From the cell containing the given text, extract its center point as [X, Y] coordinate. 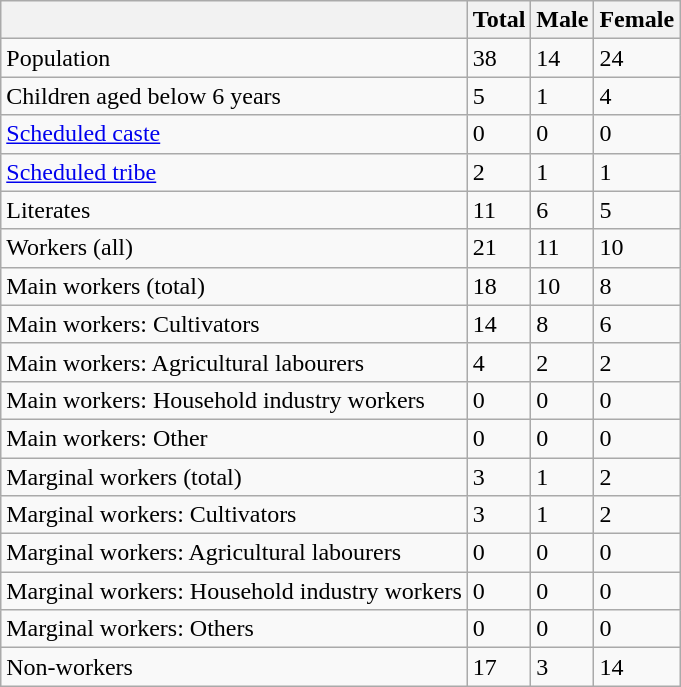
Main workers: Cultivators [234, 324]
Children aged below 6 years [234, 96]
Total [499, 20]
Female [637, 20]
Male [562, 20]
Marginal workers: Others [234, 629]
Marginal workers: Household industry workers [234, 591]
Marginal workers: Agricultural labourers [234, 553]
Marginal workers: Cultivators [234, 515]
Main workers: Household industry workers [234, 400]
24 [637, 58]
Marginal workers (total) [234, 477]
Scheduled caste [234, 134]
Workers (all) [234, 248]
Scheduled tribe [234, 172]
Non-workers [234, 667]
Population [234, 58]
Main workers (total) [234, 286]
17 [499, 667]
Main workers: Agricultural labourers [234, 362]
Main workers: Other [234, 438]
38 [499, 58]
Literates [234, 210]
18 [499, 286]
21 [499, 248]
